Extract the [X, Y] coordinate from the center of the cell holding the provided text.  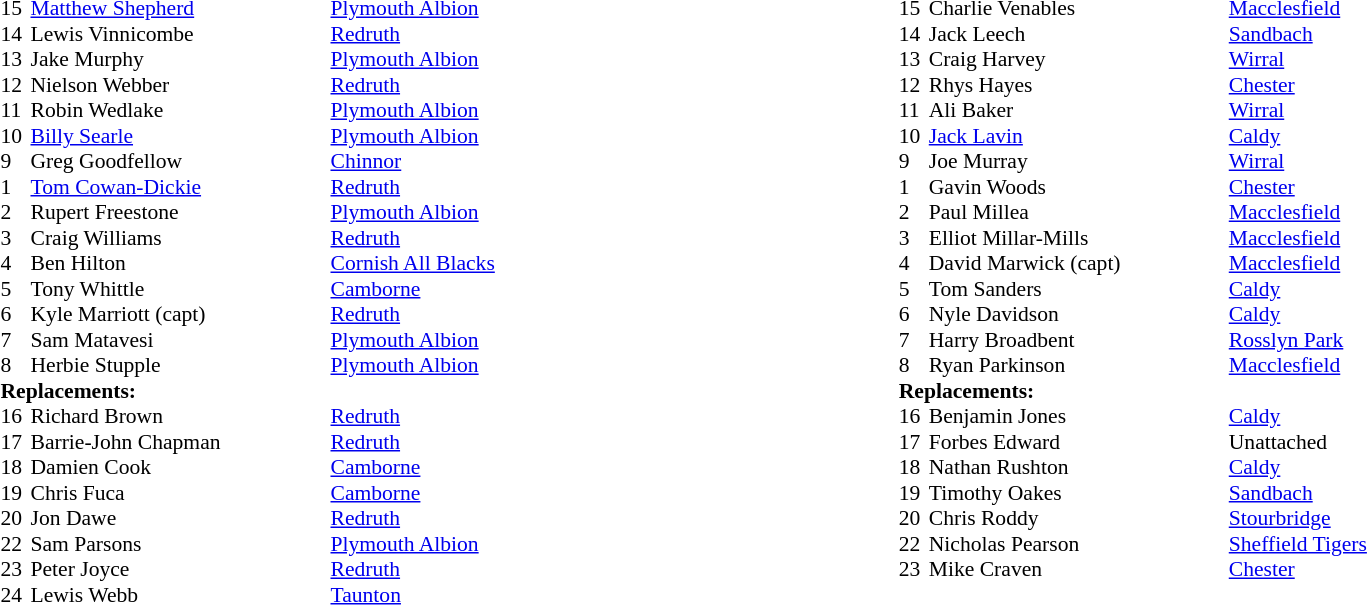
David Marwick (capt) [1079, 263]
Ali Baker [1079, 111]
Unattached [1298, 442]
Mike Craven [1079, 569]
Timothy Oakes [1079, 493]
Tony Whittle [180, 289]
Jon Dawe [180, 519]
Benjamin Jones [1079, 417]
Billy Searle [180, 136]
Joe Murray [1079, 161]
Rhys Hayes [1079, 85]
Chris Roddy [1079, 519]
Greg Goodfellow [180, 161]
Sam Matavesi [180, 340]
Sam Parsons [180, 544]
Ryan Parkinson [1079, 365]
Nicholas Pearson [1079, 544]
Kyle Marriott (capt) [180, 315]
Tom Sanders [1079, 289]
Lewis Vinnicombe [180, 34]
Harry Broadbent [1079, 340]
Forbes Edward [1079, 442]
Barrie-John Chapman [180, 442]
Paul Millea [1079, 213]
Chris Fuca [180, 493]
Ben Hilton [180, 263]
Jack Leech [1079, 34]
Nyle Davidson [1079, 315]
Stourbridge [1298, 519]
Chinnor [412, 161]
Rosslyn Park [1298, 340]
Rupert Freestone [180, 213]
Gavin Woods [1079, 187]
Robin Wedlake [180, 111]
Peter Joyce [180, 569]
Damien Cook [180, 467]
Jake Murphy [180, 59]
Jack Lavin [1079, 136]
Herbie Stupple [180, 365]
Richard Brown [180, 417]
Craig Harvey [1079, 59]
Nielson Webber [180, 85]
Sheffield Tigers [1298, 544]
Craig Williams [180, 238]
Nathan Rushton [1079, 467]
Elliot Millar-Mills [1079, 238]
Cornish All Blacks [412, 263]
Tom Cowan-Dickie [180, 187]
